For the text-containing cell, return its midpoint in (x, y) coordinate format. 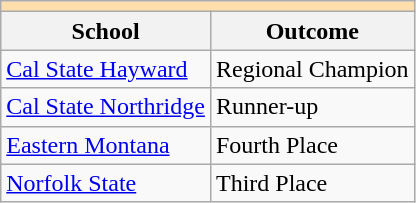
School (106, 31)
Runner-up (312, 107)
Cal State Northridge (106, 107)
Regional Champion (312, 69)
Outcome (312, 31)
Third Place (312, 183)
Fourth Place (312, 145)
Cal State Hayward (106, 69)
Eastern Montana (106, 145)
Norfolk State (106, 183)
